Return the (x, y) coordinate for the center point of the cell that contains the specified text.  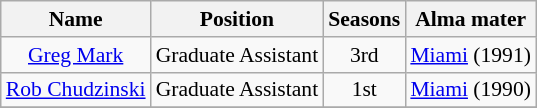
Miami (1990) (470, 90)
Seasons (364, 19)
Greg Mark (76, 55)
Miami (1991) (470, 55)
1st (364, 90)
Rob Chudzinski (76, 90)
Name (76, 19)
3rd (364, 55)
Alma mater (470, 19)
Position (238, 19)
